Determine the [x, y] coordinate at the center of the cell enclosing the given text.  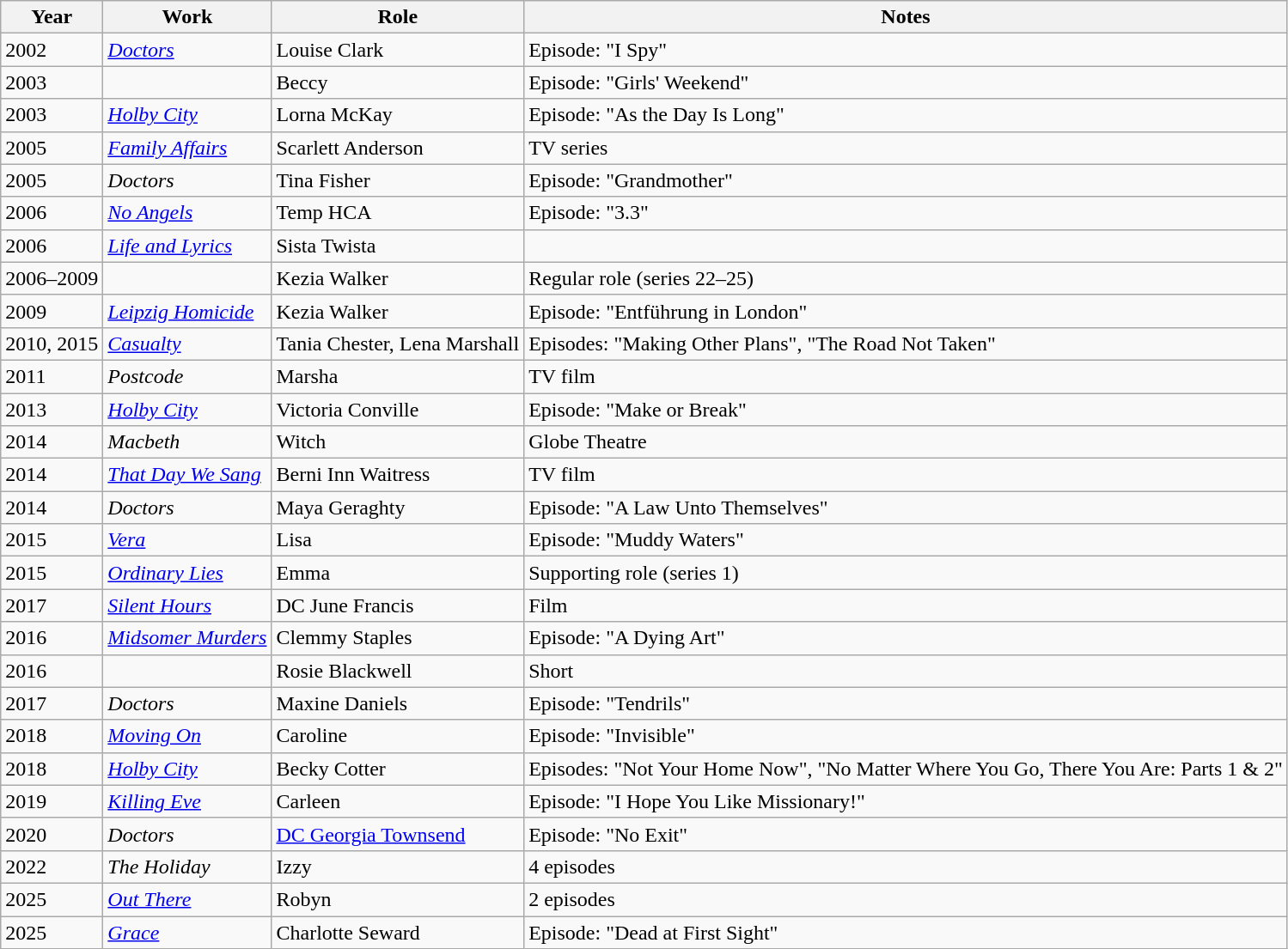
Clemmy Staples [398, 638]
Work [187, 17]
2022 [52, 867]
Sista Twista [398, 246]
2010, 2015 [52, 344]
Episode: "3.3" [906, 213]
2002 [52, 50]
Marsha [398, 376]
Episode: "Muddy Waters" [906, 540]
Supporting role (series 1) [906, 573]
Vera [187, 540]
Moving On [187, 736]
Ordinary Lies [187, 573]
2011 [52, 376]
Episode: "I Spy" [906, 50]
4 episodes [906, 867]
Leipzig Homicide [187, 311]
Scarlett Anderson [398, 148]
Witch [398, 442]
TV series [906, 148]
Out There [187, 899]
Louise Clark [398, 50]
Year [52, 17]
Episode: "Grandmother" [906, 180]
Midsomer Murders [187, 638]
Killing Eve [187, 801]
Izzy [398, 867]
Role [398, 17]
Carleen [398, 801]
Life and Lyrics [187, 246]
DC Georgia Townsend [398, 834]
2 episodes [906, 899]
No Angels [187, 213]
Episode: "No Exit" [906, 834]
2013 [52, 410]
Maya Geraghty [398, 508]
Episode: "Make or Break" [906, 410]
Tina Fisher [398, 180]
Grace [187, 932]
Film [906, 605]
Episode: "I Hope You Like Missionary!" [906, 801]
Victoria Conville [398, 410]
Regular role (series 22–25) [906, 278]
2009 [52, 311]
Notes [906, 17]
Beccy [398, 82]
Family Affairs [187, 148]
Episode: "Girls' Weekend" [906, 82]
Rosie Blackwell [398, 671]
2019 [52, 801]
Berni Inn Waitress [398, 475]
Robyn [398, 899]
Lisa [398, 540]
Caroline [398, 736]
Episode: "A Law Unto Themselves" [906, 508]
Macbeth [187, 442]
Temp HCA [398, 213]
Episode: "A Dying Art" [906, 638]
Episodes: "Making Other Plans", "The Road Not Taken" [906, 344]
Emma [398, 573]
Silent Hours [187, 605]
2006–2009 [52, 278]
The Holiday [187, 867]
Episode: "Tendrils" [906, 703]
Becky Cotter [398, 769]
Globe Theatre [906, 442]
2020 [52, 834]
Episode: "As the Day Is Long" [906, 115]
Episode: "Invisible" [906, 736]
Charlotte Seward [398, 932]
Episode: "Dead at First Sight" [906, 932]
That Day We Sang [187, 475]
Episodes: "Not Your Home Now", "No Matter Where You Go, There You Are: Parts 1 & 2" [906, 769]
Tania Chester, Lena Marshall [398, 344]
Episode: "Entführung in London" [906, 311]
Postcode [187, 376]
Lorna McKay [398, 115]
DC June Francis [398, 605]
Short [906, 671]
Maxine Daniels [398, 703]
Casualty [187, 344]
